Detect which cell encompasses the target text, then output its (X, Y) center coordinate. 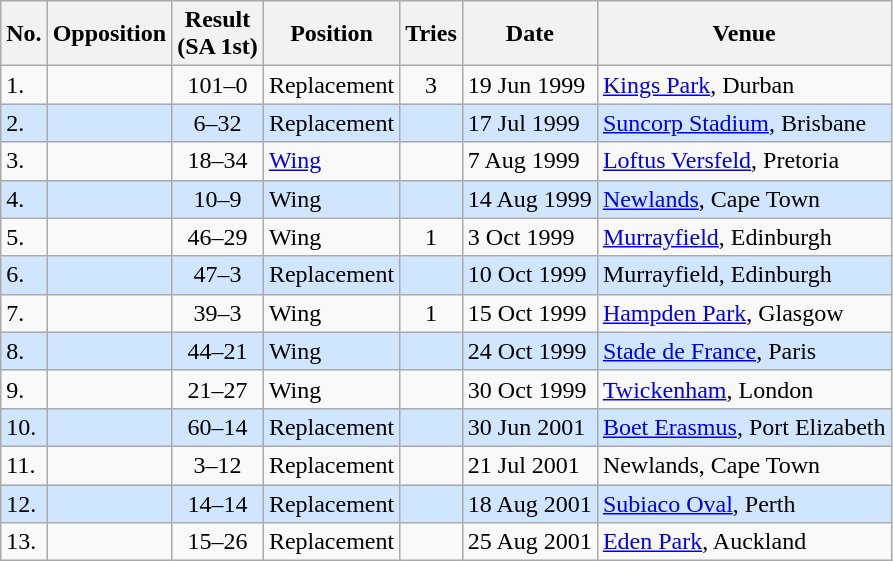
18–34 (218, 161)
4. (24, 199)
3. (24, 161)
24 Oct 1999 (530, 351)
3 Oct 1999 (530, 237)
Hampden Park, Glasgow (744, 313)
3 (432, 85)
Suncorp Stadium, Brisbane (744, 123)
39–3 (218, 313)
44–21 (218, 351)
46–29 (218, 237)
Date (530, 34)
60–14 (218, 427)
Kings Park, Durban (744, 85)
2. (24, 123)
No. (24, 34)
1. (24, 85)
7 Aug 1999 (530, 161)
10–9 (218, 199)
6. (24, 275)
Tries (432, 34)
10. (24, 427)
14–14 (218, 503)
3–12 (218, 465)
Twickenham, London (744, 389)
15–26 (218, 542)
18 Aug 2001 (530, 503)
101–0 (218, 85)
Subiaco Oval, Perth (744, 503)
Result(SA 1st) (218, 34)
6–32 (218, 123)
Venue (744, 34)
11. (24, 465)
7. (24, 313)
Eden Park, Auckland (744, 542)
17 Jul 1999 (530, 123)
19 Jun 1999 (530, 85)
15 Oct 1999 (530, 313)
13. (24, 542)
5. (24, 237)
Loftus Versfeld, Pretoria (744, 161)
47–3 (218, 275)
Position (331, 34)
9. (24, 389)
8. (24, 351)
25 Aug 2001 (530, 542)
21–27 (218, 389)
12. (24, 503)
14 Aug 1999 (530, 199)
30 Jun 2001 (530, 427)
Boet Erasmus, Port Elizabeth (744, 427)
10 Oct 1999 (530, 275)
21 Jul 2001 (530, 465)
Stade de France, Paris (744, 351)
Opposition (109, 34)
30 Oct 1999 (530, 389)
